Return the [x, y] coordinate for the center point of the cell that contains the specified text.  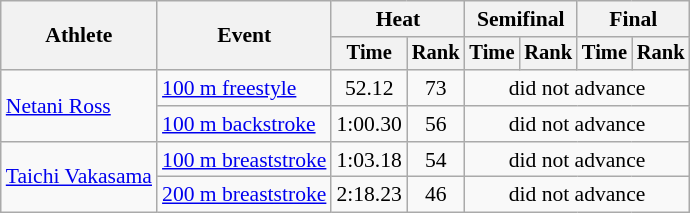
1:00.30 [368, 124]
Final [633, 19]
Semifinal [521, 19]
Athlete [79, 36]
1:03.18 [368, 160]
54 [436, 160]
200 m breaststroke [244, 195]
2:18.23 [368, 195]
100 m breaststroke [244, 160]
100 m backstroke [244, 124]
73 [436, 88]
56 [436, 124]
Taichi Vakasama [79, 178]
Event [244, 36]
Heat [398, 19]
52.12 [368, 88]
46 [436, 195]
Netani Ross [79, 106]
100 m freestyle [244, 88]
